Output the [X, Y] coordinate of the center of the cell containing the given text.  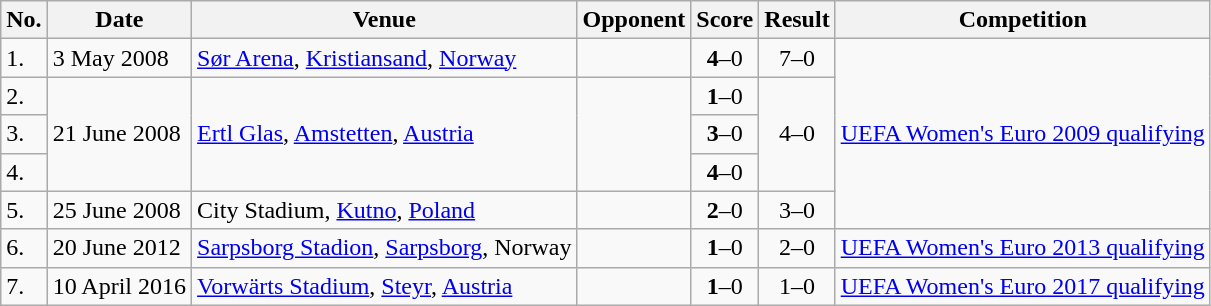
2. [24, 96]
Vorwärts Stadium, Steyr, Austria [385, 286]
Score [725, 20]
UEFA Women's Euro 2013 qualifying [1022, 248]
Competition [1022, 20]
Result [797, 20]
UEFA Women's Euro 2009 qualifying [1022, 134]
Sør Arena, Kristiansand, Norway [385, 58]
4. [24, 172]
UEFA Women's Euro 2017 qualifying [1022, 286]
Venue [385, 20]
7. [24, 286]
Sarpsborg Stadion, Sarpsborg, Norway [385, 248]
No. [24, 20]
Ertl Glas, Amstetten, Austria [385, 134]
7–0 [797, 58]
Opponent [634, 20]
20 June 2012 [119, 248]
3. [24, 134]
5. [24, 210]
1. [24, 58]
21 June 2008 [119, 134]
3 May 2008 [119, 58]
Date [119, 20]
25 June 2008 [119, 210]
6. [24, 248]
10 April 2016 [119, 286]
City Stadium, Kutno, Poland [385, 210]
